For the text-containing cell, return its midpoint in (X, Y) coordinate format. 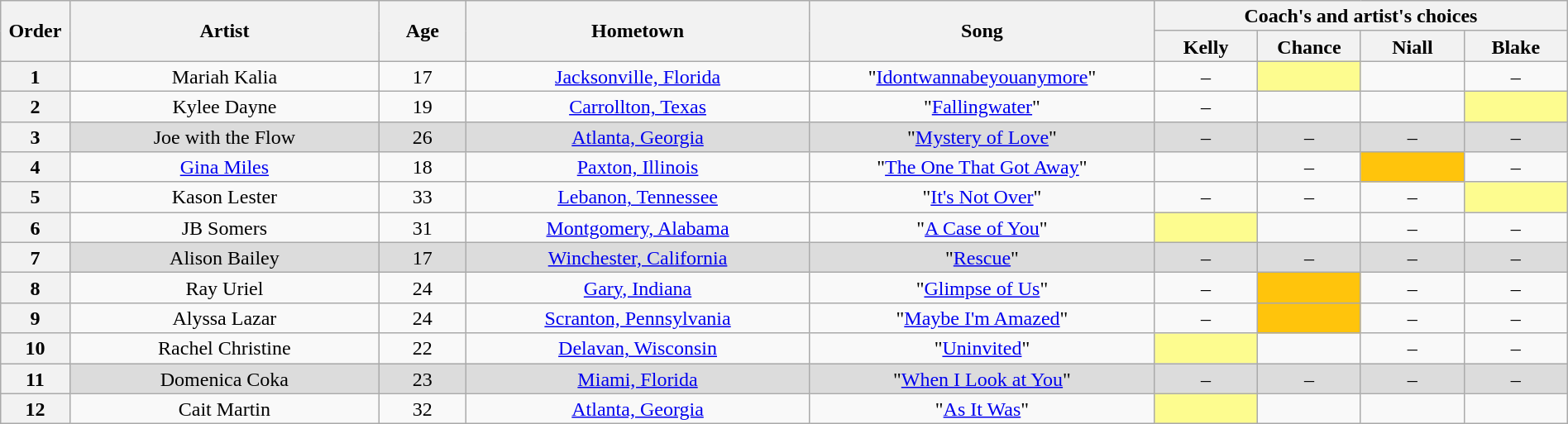
Miami, Florida (638, 379)
"Fallingwater" (982, 106)
Age (423, 31)
Niall (1413, 46)
Domenica Coka (225, 379)
Rachel Christine (225, 349)
Kelly (1206, 46)
Montgomery, Alabama (638, 228)
Delavan, Wisconsin (638, 349)
8 (35, 288)
Song (982, 31)
"Glimpse of Us" (982, 288)
"A Case of You" (982, 228)
"It's Not Over" (982, 197)
Ray Uriel (225, 288)
Artist (225, 31)
Cait Martin (225, 408)
Hometown (638, 31)
Paxton, Illinois (638, 167)
Scranton, Pennsylvania (638, 317)
Alyssa Lazar (225, 317)
6 (35, 228)
"Maybe I'm Amazed" (982, 317)
Gina Miles (225, 167)
19 (423, 106)
Chance (1310, 46)
18 (423, 167)
"As It Was" (982, 408)
Blake (1515, 46)
1 (35, 76)
10 (35, 349)
23 (423, 379)
7 (35, 258)
Winchester, California (638, 258)
Gary, Indiana (638, 288)
2 (35, 106)
Alison Bailey (225, 258)
"Idontwannabeyouanymore" (982, 76)
33 (423, 197)
22 (423, 349)
Kylee Dayne (225, 106)
Coach's and artist's choices (1361, 17)
Jacksonville, Florida (638, 76)
12 (35, 408)
9 (35, 317)
JB Somers (225, 228)
4 (35, 167)
11 (35, 379)
"Rescue" (982, 258)
Carrollton, Texas (638, 106)
Order (35, 31)
26 (423, 137)
31 (423, 228)
32 (423, 408)
Mariah Kalia (225, 76)
"When I Look at You" (982, 379)
Joe with the Flow (225, 137)
5 (35, 197)
"Uninvited" (982, 349)
Kason Lester (225, 197)
Lebanon, Tennessee (638, 197)
"Mystery of Love" (982, 137)
"The One That Got Away" (982, 167)
3 (35, 137)
